Output the [X, Y] coordinate of the center of the cell containing the given text.  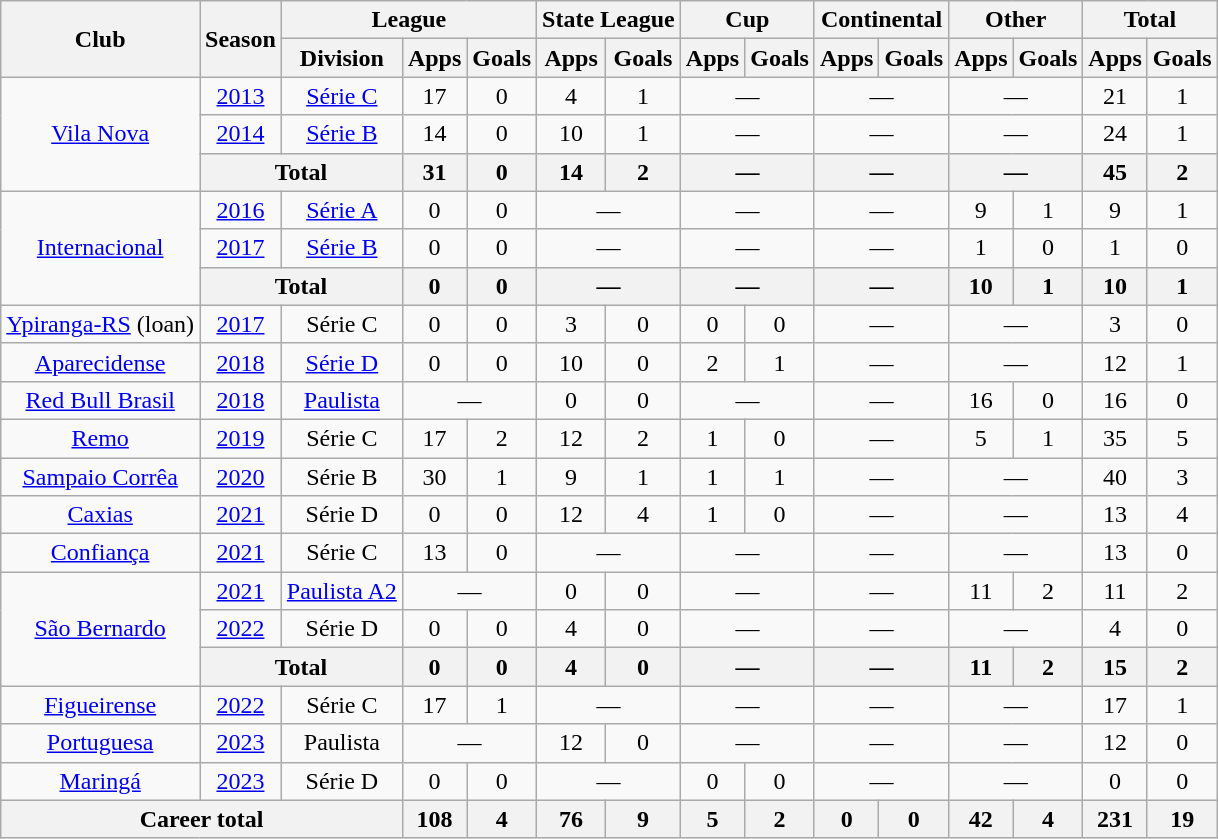
State League [609, 20]
Figueirense [100, 705]
2016 [241, 210]
Career total [202, 819]
45 [1115, 172]
São Bernardo [100, 629]
42 [981, 819]
35 [1115, 438]
Aparecidense [100, 362]
League [408, 20]
2013 [241, 96]
Continental [881, 20]
Club [100, 39]
19 [1182, 819]
Cup [747, 20]
76 [572, 819]
108 [434, 819]
Internacional [100, 248]
2020 [241, 477]
2019 [241, 438]
24 [1115, 134]
Remo [100, 438]
Série A [342, 210]
Sampaio Corrêa [100, 477]
21 [1115, 96]
231 [1115, 819]
Maringá [100, 781]
Confiança [100, 553]
Other [1016, 20]
30 [434, 477]
40 [1115, 477]
31 [434, 172]
Caxias [100, 515]
Portuguesa [100, 743]
Ypiranga-RS (loan) [100, 324]
Season [241, 39]
Paulista A2 [342, 591]
Red Bull Brasil [100, 400]
Division [342, 58]
2014 [241, 134]
Vila Nova [100, 134]
15 [1115, 667]
